Pinpoint the cell where the given text exists, returning its [x, y] midpoint coordinate. 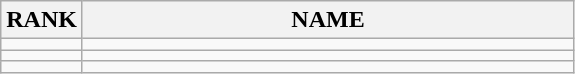
NAME [328, 20]
RANK [42, 20]
